Identify which cell holds the provided text, then report its [x, y] central coordinate. 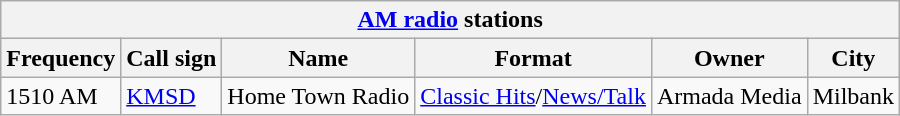
Owner [729, 58]
AM radio stations [450, 20]
City [853, 58]
KMSD [172, 96]
Name [318, 58]
Call sign [172, 58]
Classic Hits/News/Talk [534, 96]
Home Town Radio [318, 96]
1510 AM [61, 96]
Milbank [853, 96]
Armada Media [729, 96]
Frequency [61, 58]
Format [534, 58]
